Capture the cell that displays the provided text and extract its (X, Y) central coordinate. 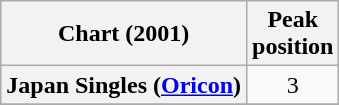
Peakposition (293, 34)
Japan Singles (Oricon) (124, 85)
3 (293, 85)
Chart (2001) (124, 34)
